For the text-containing cell, return its midpoint in (x, y) coordinate format. 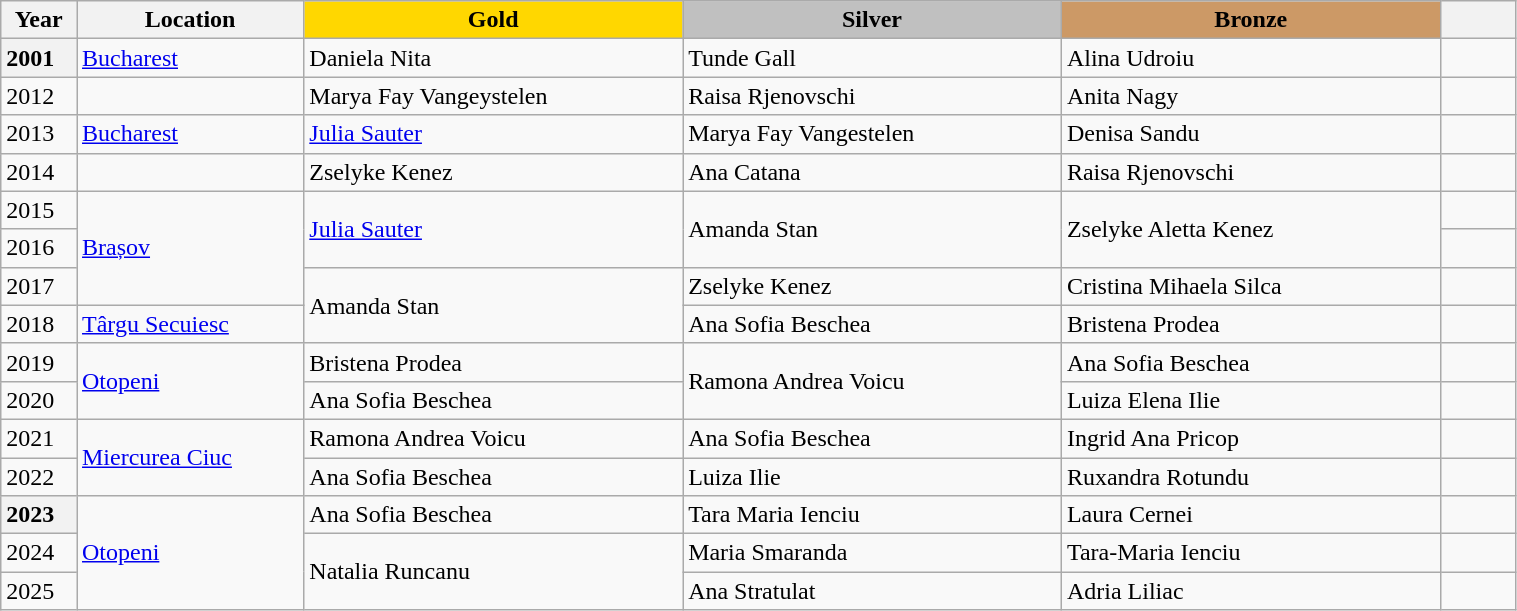
Ana Catana (872, 172)
2018 (39, 324)
2012 (39, 96)
Year (39, 20)
2015 (39, 210)
Miercurea Ciuc (190, 457)
Gold (494, 20)
Ruxandra Rotundu (1250, 477)
Laura Cernei (1250, 515)
Luiza Elena Ilie (1250, 400)
Silver (872, 20)
2001 (39, 58)
Adria Liliac (1250, 591)
Alina Udroiu (1250, 58)
Zselyke Aletta Kenez (1250, 229)
Marya Fay Vangestelen (872, 134)
Daniela Nita (494, 58)
Location (190, 20)
2017 (39, 286)
2013 (39, 134)
Tara-Maria Ienciu (1250, 553)
Marya Fay Vangeystelen (494, 96)
2023 (39, 515)
2025 (39, 591)
Luiza Ilie (872, 477)
2020 (39, 400)
2019 (39, 362)
Ingrid Ana Pricop (1250, 438)
Denisa Sandu (1250, 134)
Brașov (190, 248)
2016 (39, 248)
Natalia Runcanu (494, 572)
2024 (39, 553)
2021 (39, 438)
Târgu Secuiesc (190, 324)
Cristina Mihaela Silca (1250, 286)
2014 (39, 172)
2022 (39, 477)
Tunde Gall (872, 58)
Maria Smaranda (872, 553)
Ana Stratulat (872, 591)
Bronze (1250, 20)
Tara Maria Ienciu (872, 515)
Anita Nagy (1250, 96)
